Locate the cell with the specified text and output its [x, y] center coordinate. 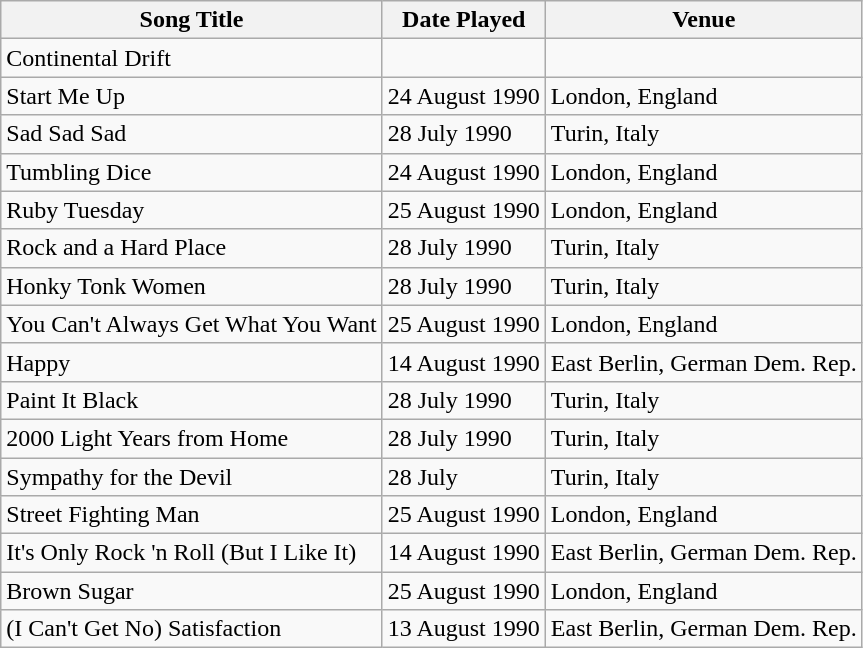
Song Title [192, 20]
Sympathy for the Devil [192, 477]
Sad Sad Sad [192, 134]
Venue [704, 20]
Brown Sugar [192, 591]
Happy [192, 362]
Continental Drift [192, 58]
Ruby Tuesday [192, 210]
Street Fighting Man [192, 515]
Honky Tonk Women [192, 286]
13 August 1990 [464, 629]
Start Me Up [192, 96]
Rock and a Hard Place [192, 248]
It's Only Rock 'n Roll (But I Like It) [192, 553]
You Can't Always Get What You Want [192, 324]
Tumbling Dice [192, 172]
(I Can't Get No) Satisfaction [192, 629]
2000 Light Years from Home [192, 438]
Date Played [464, 20]
Paint It Black [192, 400]
28 July [464, 477]
